Determine the (X, Y) coordinate at the center of the cell enclosing the given text.  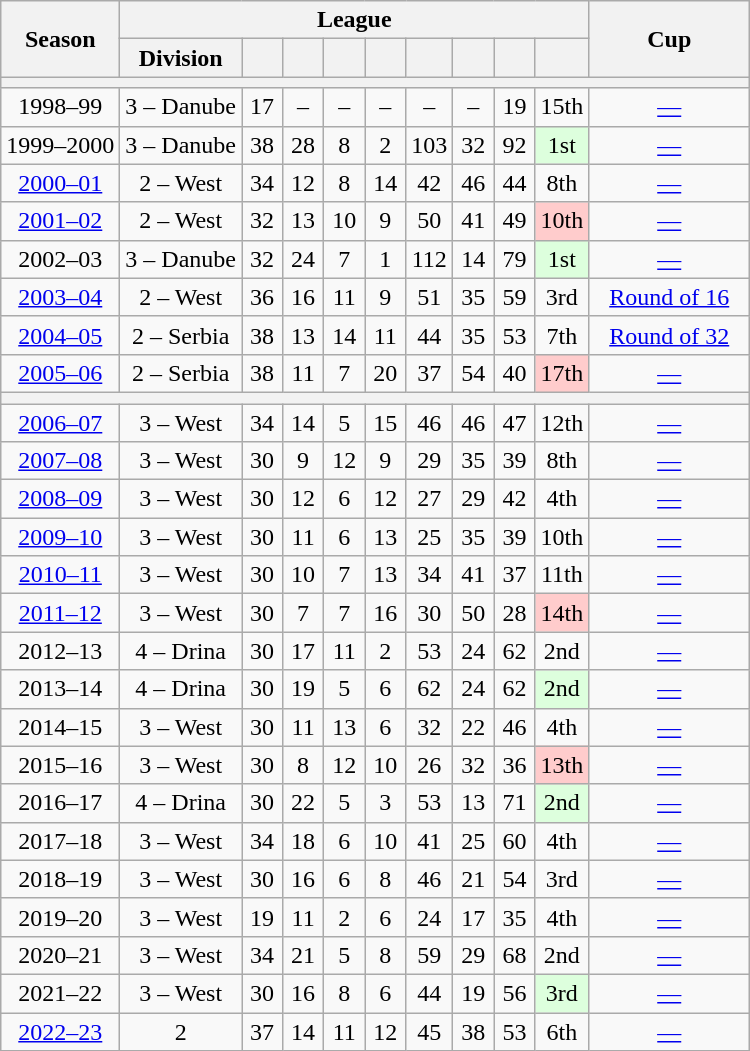
68 (514, 955)
2005–06 (60, 373)
1999–2000 (60, 145)
60 (514, 841)
40 (514, 373)
2020–21 (60, 955)
26 (430, 765)
2006–07 (60, 423)
League (354, 20)
1 (386, 259)
2013–14 (60, 689)
2016–17 (60, 803)
45 (430, 1031)
1998–99 (60, 107)
Round of 16 (670, 297)
Cup (670, 39)
2000–01 (60, 183)
2012–13 (60, 651)
2009–10 (60, 537)
2007–08 (60, 461)
12th (562, 423)
2008–09 (60, 499)
2004–05 (60, 335)
47 (514, 423)
112 (430, 259)
18 (304, 841)
2018–19 (60, 879)
Season (60, 39)
2002–03 (60, 259)
56 (514, 993)
17th (562, 373)
2011–12 (60, 613)
2014–15 (60, 727)
7th (562, 335)
71 (514, 803)
51 (430, 297)
79 (514, 259)
15th (562, 107)
11th (562, 575)
14th (562, 613)
3 (386, 803)
2022–23 (60, 1031)
2001–02 (60, 221)
Round of 32 (670, 335)
13th (562, 765)
20 (386, 373)
2010–11 (60, 575)
27 (430, 499)
2017–18 (60, 841)
49 (514, 221)
15 (386, 423)
Division (181, 58)
2021–22 (60, 993)
2015–16 (60, 765)
103 (430, 145)
6th (562, 1031)
2019–20 (60, 917)
2003–04 (60, 297)
92 (514, 145)
